Provide the (x, y) coordinate of the cell's center where the given text is located.  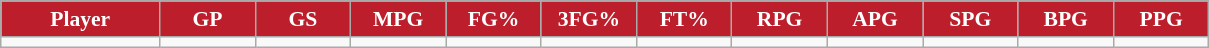
3FG% (588, 19)
FG% (494, 19)
APG (874, 19)
PPG (1161, 19)
FT% (684, 19)
Player (80, 19)
GS (302, 19)
SPG (970, 19)
GP (208, 19)
MPG (398, 19)
RPG (780, 19)
BPG (1066, 19)
